Identify which cell holds the provided text, then report its (x, y) central coordinate. 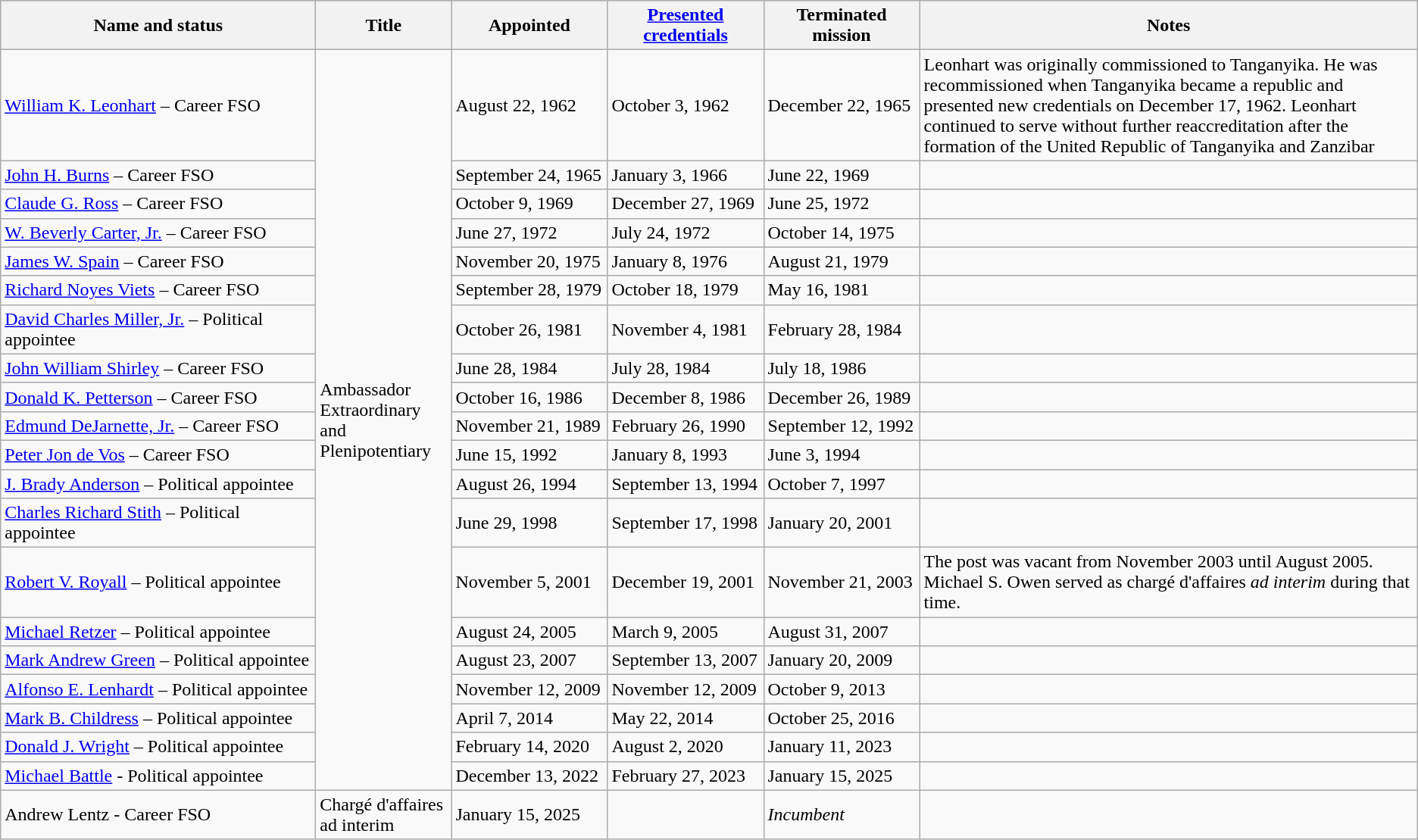
December 13, 2022 (529, 776)
February 14, 2020 (529, 747)
James W. Spain – Career FSO (158, 261)
October 9, 1969 (529, 204)
January 8, 1976 (686, 261)
December 19, 2001 (686, 582)
January 8, 1993 (686, 454)
August 24, 2005 (529, 632)
January 20, 2009 (842, 660)
February 28, 1984 (842, 329)
John H. Burns – Career FSO (158, 175)
Charles Richard Stith – Political appointee (158, 523)
August 23, 2007 (529, 660)
Incumbent (842, 815)
October 18, 1979 (686, 290)
Chargé d'affaires ad interim (383, 815)
Title (383, 26)
December 22, 1965 (842, 105)
Ambassador Extraordinaryand Plenipotentiary (383, 420)
September 13, 2007 (686, 660)
June 27, 1972 (529, 233)
November 20, 1975 (529, 261)
April 7, 2014 (529, 718)
Alfonso E. Lenhardt – Political appointee (158, 689)
November 4, 1981 (686, 329)
October 14, 1975 (842, 233)
Claude G. Ross – Career FSO (158, 204)
October 25, 2016 (842, 718)
September 24, 1965 (529, 175)
J. Brady Anderson – Political appointee (158, 484)
August 21, 1979 (842, 261)
October 3, 1962 (686, 105)
August 26, 1994 (529, 484)
Peter Jon de Vos – Career FSO (158, 454)
Notes (1168, 26)
January 20, 2001 (842, 523)
July 28, 1984 (686, 368)
June 22, 1969 (842, 175)
Donald K. Petterson – Career FSO (158, 397)
June 28, 1984 (529, 368)
November 21, 2003 (842, 582)
September 13, 1994 (686, 484)
February 27, 2023 (686, 776)
July 18, 1986 (842, 368)
May 22, 2014 (686, 718)
Mark Andrew Green – Political appointee (158, 660)
William K. Leonhart – Career FSO (158, 105)
David Charles Miller, Jr. – Political appointee (158, 329)
December 26, 1989 (842, 397)
Mark B. Childress – Political appointee (158, 718)
John William Shirley – Career FSO (158, 368)
September 12, 1992 (842, 426)
July 24, 1972 (686, 233)
October 16, 1986 (529, 397)
August 2, 2020 (686, 747)
Michael Retzer – Political appointee (158, 632)
November 5, 2001 (529, 582)
Donald J. Wright – Political appointee (158, 747)
September 28, 1979 (529, 290)
August 31, 2007 (842, 632)
January 11, 2023 (842, 747)
Michael Battle - Political appointee (158, 776)
February 26, 1990 (686, 426)
January 3, 1966 (686, 175)
W. Beverly Carter, Jr. – Career FSO (158, 233)
November 21, 1989 (529, 426)
June 15, 1992 (529, 454)
Robert V. Royall – Political appointee (158, 582)
October 7, 1997 (842, 484)
December 8, 1986 (686, 397)
Terminated mission (842, 26)
Edmund DeJarnette, Jr. – Career FSO (158, 426)
May 16, 1981 (842, 290)
September 17, 1998 (686, 523)
Presented credentials (686, 26)
Richard Noyes Viets – Career FSO (158, 290)
Name and status (158, 26)
June 3, 1994 (842, 454)
June 29, 1998 (529, 523)
June 25, 1972 (842, 204)
October 26, 1981 (529, 329)
August 22, 1962 (529, 105)
Andrew Lentz - Career FSO (158, 815)
December 27, 1969 (686, 204)
March 9, 2005 (686, 632)
October 9, 2013 (842, 689)
Appointed (529, 26)
The post was vacant from November 2003 until August 2005. Michael S. Owen served as chargé d'affaires ad interim during that time. (1168, 582)
